Return the (X, Y) coordinate for the center point of the cell that contains the specified text.  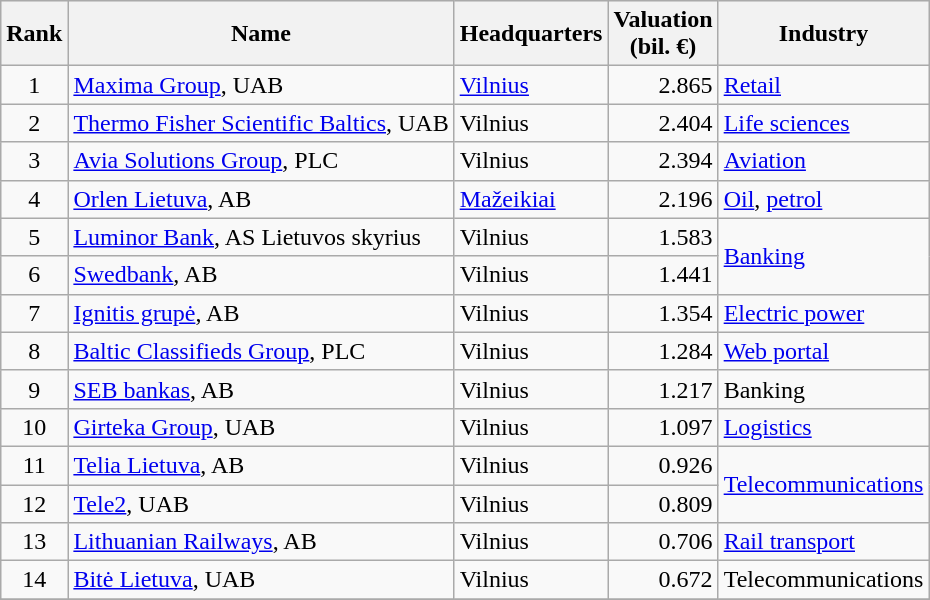
0.672 (663, 580)
Rail transport (824, 542)
12 (34, 503)
Valuation(bil. €) (663, 34)
Orlen Lietuva, AB (261, 199)
Headquarters (531, 34)
1.441 (663, 275)
Logistics (824, 427)
Maxima Group, UAB (261, 85)
Thermo Fisher Scientific Baltics, UAB (261, 123)
Telia Lietuva, AB (261, 465)
Electric power (824, 313)
Name (261, 34)
2.196 (663, 199)
1.284 (663, 351)
Baltic Classifieds Group, PLC (261, 351)
9 (34, 389)
Bitė Lietuva, UAB (261, 580)
Mažeikiai (531, 199)
SEB bankas, AB (261, 389)
7 (34, 313)
Oil, petrol (824, 199)
10 (34, 427)
2.865 (663, 85)
1.217 (663, 389)
11 (34, 465)
Retail (824, 85)
Lithuanian Railways, AB (261, 542)
2 (34, 123)
5 (34, 237)
1.354 (663, 313)
Swedbank, AB (261, 275)
1.583 (663, 237)
Ignitis grupė, AB (261, 313)
Aviation (824, 161)
Girteka Group, UAB (261, 427)
3 (34, 161)
Tele2, UAB (261, 503)
Industry (824, 34)
1.097 (663, 427)
8 (34, 351)
0.706 (663, 542)
0.926 (663, 465)
Web portal (824, 351)
4 (34, 199)
13 (34, 542)
2.394 (663, 161)
14 (34, 580)
Rank (34, 34)
0.809 (663, 503)
Luminor Bank, AS Lietuvos skyrius (261, 237)
6 (34, 275)
2.404 (663, 123)
Avia Solutions Group, PLC (261, 161)
1 (34, 85)
Life sciences (824, 123)
